Identify which cell holds the provided text, then report its [x, y] central coordinate. 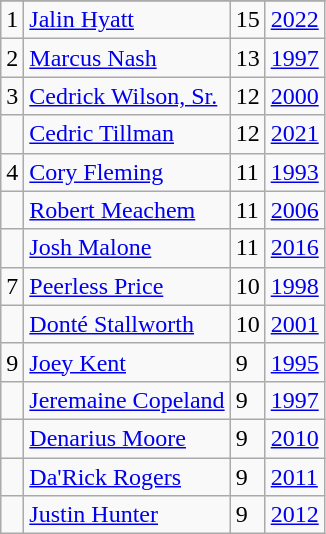
2012 [294, 515]
Joey Kent [127, 362]
3 [12, 96]
7 [12, 286]
Peerless Price [127, 286]
2010 [294, 438]
2001 [294, 324]
4 [12, 172]
2021 [294, 134]
2 [12, 58]
Cedrick Wilson, Sr. [127, 96]
Donté Stallworth [127, 324]
Jeremaine Copeland [127, 400]
2000 [294, 96]
Jalin Hyatt [127, 20]
Josh Malone [127, 248]
Denarius Moore [127, 438]
1995 [294, 362]
Cory Fleming [127, 172]
2011 [294, 477]
Da'Rick Rogers [127, 477]
Justin Hunter [127, 515]
2006 [294, 210]
1993 [294, 172]
1 [12, 20]
Robert Meachem [127, 210]
15 [248, 20]
Marcus Nash [127, 58]
2016 [294, 248]
Cedric Tillman [127, 134]
1998 [294, 286]
2022 [294, 20]
13 [248, 58]
